Extract the (X, Y) coordinate from the center of the cell holding the provided text.  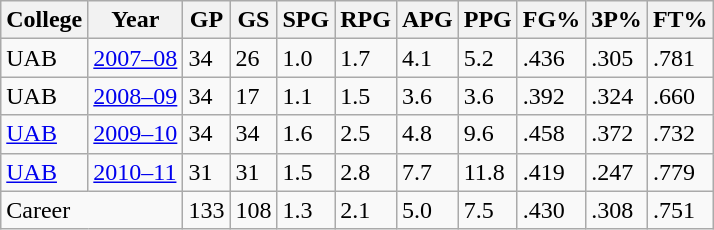
26 (254, 58)
2.1 (366, 210)
5.2 (488, 58)
108 (254, 210)
1.1 (306, 96)
2.5 (366, 134)
College (44, 20)
4.1 (427, 58)
2007–08 (136, 58)
Year (136, 20)
.436 (551, 58)
7.5 (488, 210)
1.0 (306, 58)
FG% (551, 20)
.324 (617, 96)
.779 (680, 172)
GP (206, 20)
17 (254, 96)
.660 (680, 96)
RPG (366, 20)
.372 (617, 134)
.458 (551, 134)
Career (92, 210)
SPG (306, 20)
GS (254, 20)
4.8 (427, 134)
PPG (488, 20)
2009–10 (136, 134)
.419 (551, 172)
11.8 (488, 172)
9.6 (488, 134)
133 (206, 210)
APG (427, 20)
.430 (551, 210)
.308 (617, 210)
.751 (680, 210)
7.7 (427, 172)
.247 (617, 172)
1.3 (306, 210)
.392 (551, 96)
2010–11 (136, 172)
FT% (680, 20)
2008–09 (136, 96)
3P% (617, 20)
1.6 (306, 134)
.305 (617, 58)
1.7 (366, 58)
.732 (680, 134)
2.8 (366, 172)
.781 (680, 58)
5.0 (427, 210)
